Determine the (X, Y) coordinate at the center of the cell enclosing the given text.  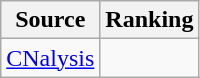
Ranking (150, 20)
CNalysis (50, 58)
Source (50, 20)
